Provide the (x, y) coordinate of the cell's center where the given text is located.  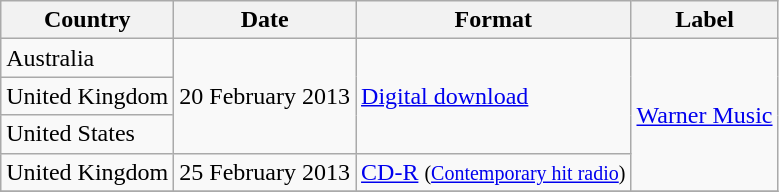
Australia (88, 58)
Digital download (494, 96)
Date (265, 20)
CD-R (Contemporary hit radio) (494, 172)
20 February 2013 (265, 96)
Country (88, 20)
United States (88, 134)
Label (704, 20)
Warner Music (704, 115)
25 February 2013 (265, 172)
Format (494, 20)
